Provide the (x, y) coordinate of the cell's center where the given text is located.  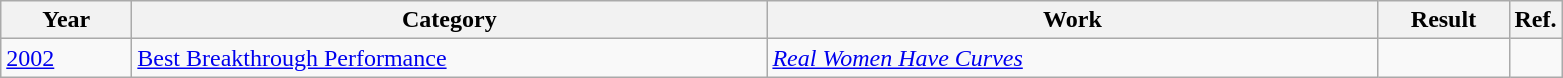
Year (66, 20)
Category (450, 20)
Real Women Have Curves (1072, 58)
Ref. (1536, 20)
Best Breakthrough Performance (450, 58)
2002 (66, 58)
Result (1444, 20)
Work (1072, 20)
